Extract the [x, y] coordinate from the center of the cell holding the provided text.  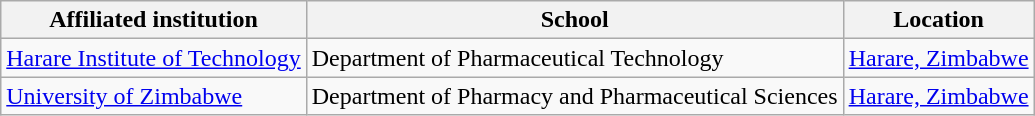
Department of Pharmacy and Pharmaceutical Sciences [574, 96]
Department of Pharmaceutical Technology [574, 58]
University of Zimbabwe [154, 96]
Location [938, 20]
School [574, 20]
Affiliated institution [154, 20]
Harare Institute of Technology [154, 58]
